Detect which cell encompasses the target text, then output its [X, Y] center coordinate. 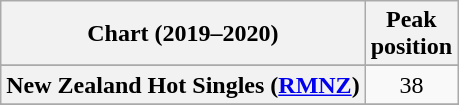
New Zealand Hot Singles (RMNZ) [183, 85]
Chart (2019–2020) [183, 34]
Peakposition [411, 34]
38 [411, 85]
